Provide the [X, Y] coordinate of the cell's center where the given text is located.  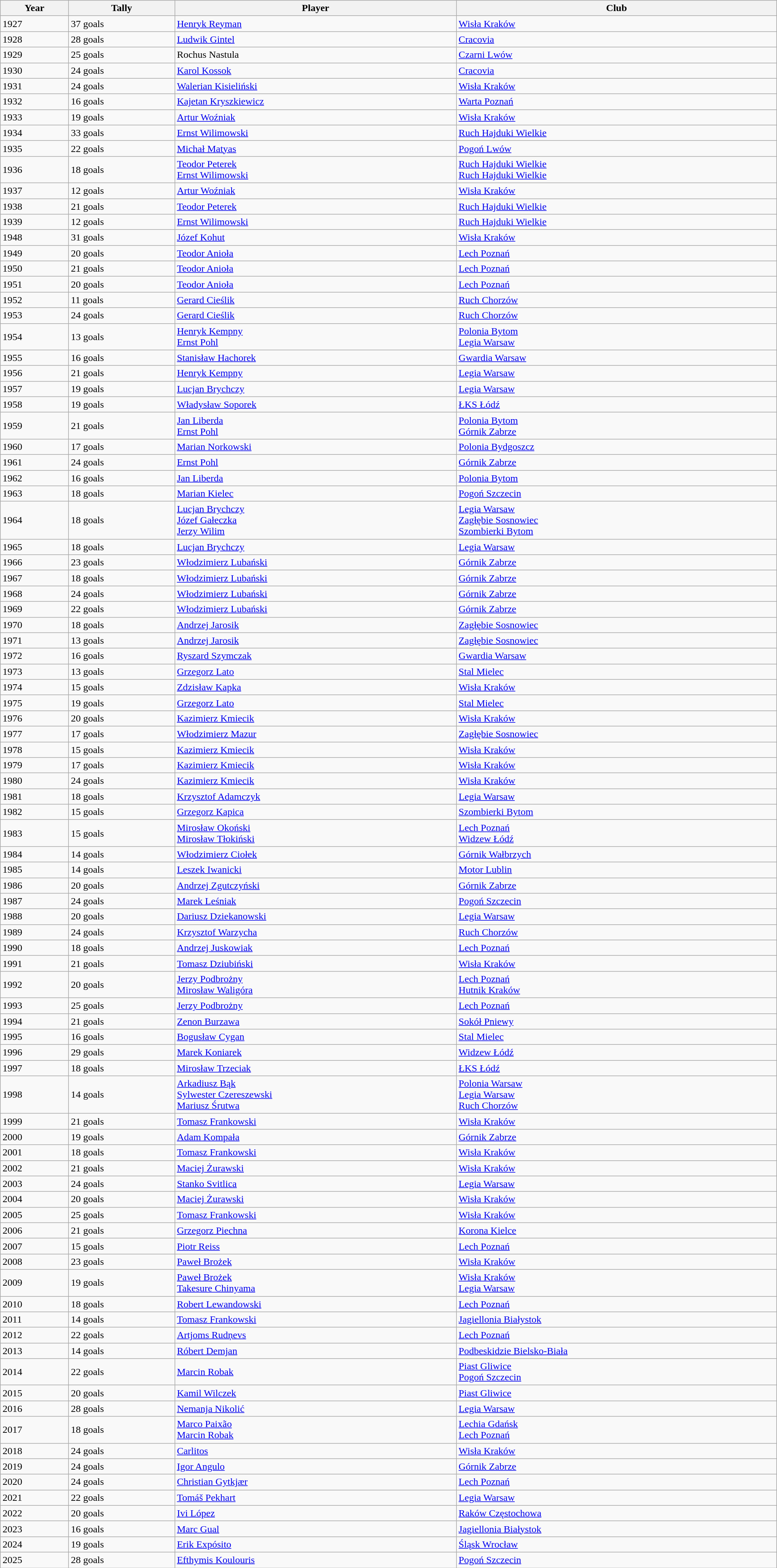
Róbert Demjan [316, 1351]
1953 [34, 315]
Pogoń Lwów [617, 148]
2000 [34, 1137]
1994 [34, 1021]
37 goals [121, 24]
1929 [34, 55]
Piast Gliwice [617, 1393]
Józef Kohut [316, 238]
1974 [34, 687]
1981 [34, 796]
2005 [34, 1215]
1933 [34, 117]
1956 [34, 373]
1931 [34, 86]
Nemanja Nikolić [316, 1409]
Jerzy Podbrożny Mirosław Waligóra [316, 984]
2004 [34, 1199]
1957 [34, 389]
1975 [34, 703]
1985 [34, 870]
1979 [34, 765]
1976 [34, 718]
2023 [34, 1529]
Górnik Wałbrzych [617, 854]
Piotr Reiss [316, 1246]
1997 [34, 1068]
1952 [34, 300]
1972 [34, 656]
1977 [34, 734]
2018 [34, 1451]
Polonia Bytom [617, 478]
Teodor Peterek Ernst Wilimowski [316, 170]
Adam Kompała [316, 1137]
Lech PoznańWidzew Łódź [617, 833]
Bogusław Cygan [316, 1037]
Club [617, 8]
1991 [34, 963]
1927 [34, 24]
11 goals [121, 300]
1936 [34, 170]
Śląsk Wrocław [617, 1544]
2014 [34, 1372]
Henryk Kempny [316, 373]
2010 [34, 1304]
Ryszard Szymczak [316, 656]
Paweł Brożek [316, 1262]
Ernst Pohl [316, 462]
Polonia BytomGórnik Zabrze [617, 425]
Włodzimierz Mazur [316, 734]
Mirosław Trzeciak [316, 1068]
1978 [34, 749]
1959 [34, 425]
Henryk Kempny Ernst Pohl [316, 337]
Year [34, 8]
Korona Kielce [617, 1230]
Marco Paixão Marcin Robak [316, 1430]
33 goals [121, 133]
1954 [34, 337]
2019 [34, 1466]
29 goals [121, 1053]
Jan Liberda [316, 478]
2006 [34, 1230]
Ivi López [316, 1513]
1998 [34, 1095]
2016 [34, 1409]
Marcin Robak [316, 1372]
Kajetan Kryszkiewicz [316, 102]
1970 [34, 625]
Szombierki Bytom [617, 812]
1995 [34, 1037]
Arkadiusz Bąk Sylwester Czereszewski Mariusz Śrutwa [316, 1095]
Carlitos [316, 1451]
Widzew Łódź [617, 1053]
1965 [34, 547]
Leszek Iwanicki [316, 870]
Ludwik Gintel [316, 39]
2020 [34, 1482]
Henryk Reyman [316, 24]
1948 [34, 238]
2024 [34, 1544]
Teodor Peterek [316, 206]
Stanisław Hachorek [316, 358]
1990 [34, 948]
Grzegorz Kapica [316, 812]
Erik Expósito [316, 1544]
Włodzimierz Ciołek [316, 854]
2009 [34, 1282]
Walerian Kisieliński [316, 86]
Wisła Kraków Legia Warsaw [617, 1282]
2011 [34, 1320]
Czarni Lwów [617, 55]
1966 [34, 563]
Marian Kielec [316, 494]
1955 [34, 358]
2003 [34, 1184]
Motor Lublin [617, 870]
1969 [34, 609]
1971 [34, 640]
Rochus Nastula [316, 55]
2012 [34, 1335]
Christian Gytkjær [316, 1482]
Legia WarsawZagłębie SosnowiecSzombierki Bytom [617, 520]
Tally [121, 8]
1963 [34, 494]
1982 [34, 812]
Lechia GdańskLech Poznań [617, 1430]
Krzysztof Adamczyk [316, 796]
Marek Koniarek [316, 1053]
1958 [34, 404]
Polonia Bydgoszcz [617, 447]
Władysław Soporek [316, 404]
1961 [34, 462]
1986 [34, 885]
1939 [34, 222]
Krzysztof Warzycha [316, 932]
Lech PoznańHutnik Kraków [617, 984]
2013 [34, 1351]
Igor Angulo [316, 1466]
1934 [34, 133]
Michał Matyas [316, 148]
2025 [34, 1560]
1987 [34, 901]
1938 [34, 206]
Polonia WarsawLegia WarsawRuch Chorzów [617, 1095]
Zdzisław Kapka [316, 687]
1980 [34, 781]
Lucjan Brychczy Józef Gałeczka Jerzy Wilim [316, 520]
1983 [34, 833]
Raków Częstochowa [617, 1513]
1992 [34, 984]
Efthymis Koulouris [316, 1560]
1967 [34, 578]
Artjoms Rudņevs [316, 1335]
Dariusz Dziekanowski [316, 917]
2008 [34, 1262]
Tomáš Pekhart [316, 1498]
Andrzej Zgutczyński [316, 885]
2001 [34, 1153]
2017 [34, 1430]
Kamil Wilczek [316, 1393]
Podbeskidzie Bielsko-Biała [617, 1351]
Jan Liberda Ernst Pohl [316, 425]
Polonia BytomLegia Warsaw [617, 337]
2021 [34, 1498]
Andrzej Juskowiak [316, 948]
Marc Gual [316, 1529]
Marek Leśniak [316, 901]
1973 [34, 672]
Tomasz Dziubiński [316, 963]
Marian Norkowski [316, 447]
1988 [34, 917]
Paweł Brożek Takesure Chinyama [316, 1282]
1932 [34, 102]
31 goals [121, 238]
1996 [34, 1053]
1989 [34, 932]
1950 [34, 269]
Ruch Hajduki WielkieRuch Hajduki Wielkie [617, 170]
1968 [34, 594]
Karol Kossok [316, 70]
1960 [34, 447]
Robert Lewandowski [316, 1304]
1928 [34, 39]
Player [316, 8]
1993 [34, 1005]
Zenon Burzawa [316, 1021]
1930 [34, 70]
1984 [34, 854]
Grzegorz Piechna [316, 1230]
1962 [34, 478]
2007 [34, 1246]
1964 [34, 520]
2022 [34, 1513]
Sokół Pniewy [617, 1021]
1951 [34, 284]
Stanko Svitlica [316, 1184]
Mirosław Okoński Mirosław Tłokiński [316, 833]
1999 [34, 1121]
1949 [34, 253]
2015 [34, 1393]
2002 [34, 1168]
Warta Poznań [617, 102]
1935 [34, 148]
1937 [34, 191]
Piast Gliwice Pogoń Szczecin [617, 1372]
Jerzy Podbrożny [316, 1005]
